Pinpoint the cell where the given text exists, returning its (X, Y) midpoint coordinate. 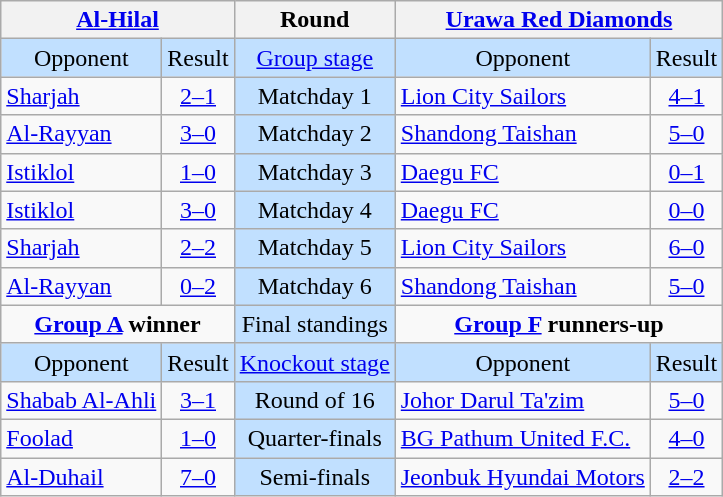
Shabab Al-Ahli (82, 400)
Al-Duhail (82, 477)
Al-Hilal (118, 20)
7–0 (198, 477)
Semi-finals (314, 477)
Group A winner (118, 324)
Round of 16 (314, 400)
Jeonbuk Hyundai Motors (522, 477)
Matchday 2 (314, 134)
BG Pathum United F.C. (522, 438)
2–1 (198, 96)
Round (314, 20)
Final standings (314, 324)
Group stage (314, 58)
Matchday 3 (314, 172)
Johor Darul Ta'zim (522, 400)
Quarter-finals (314, 438)
6–0 (686, 248)
Group F runners-up (558, 324)
Matchday 1 (314, 96)
4–1 (686, 96)
3–1 (198, 400)
Foolad (82, 438)
Matchday 6 (314, 286)
Knockout stage (314, 362)
0–0 (686, 210)
4–0 (686, 438)
0–1 (686, 172)
Urawa Red Diamonds (558, 20)
Matchday 5 (314, 248)
0–2 (198, 286)
Matchday 4 (314, 210)
